Determine the [x, y] coordinate at the center of the cell enclosing the given text.  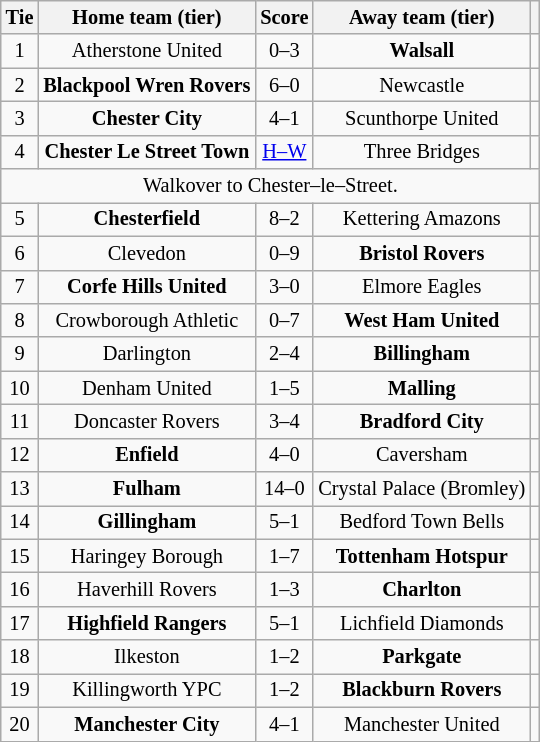
Home team (tier) [146, 17]
Elmore Eagles [422, 287]
Atherstone United [146, 51]
Highfield Rangers [146, 623]
Scunthorpe United [422, 118]
0–7 [284, 320]
16 [20, 589]
12 [20, 455]
Bristol Rovers [422, 253]
1–5 [284, 388]
H–W [284, 152]
Tottenham Hotspur [422, 556]
Crystal Palace (Bromley) [422, 489]
Blackpool Wren Rovers [146, 85]
20 [20, 724]
Haverhill Rovers [146, 589]
West Ham United [422, 320]
Walkover to Chester–le–Street. [270, 186]
3–4 [284, 421]
1–3 [284, 589]
19 [20, 690]
2–4 [284, 354]
6 [20, 253]
1–7 [284, 556]
2 [20, 85]
Darlington [146, 354]
Haringey Borough [146, 556]
14 [20, 522]
Walsall [422, 51]
Manchester United [422, 724]
Ilkeston [146, 657]
0–3 [284, 51]
18 [20, 657]
Clevedon [146, 253]
Caversham [422, 455]
8–2 [284, 219]
Kettering Amazons [422, 219]
Fulham [146, 489]
Manchester City [146, 724]
Billingham [422, 354]
Tie [20, 17]
Bedford Town Bells [422, 522]
Away team (tier) [422, 17]
4 [20, 152]
Chesterfield [146, 219]
9 [20, 354]
10 [20, 388]
1 [20, 51]
5 [20, 219]
8 [20, 320]
Newcastle [422, 85]
Enfield [146, 455]
Malling [422, 388]
3 [20, 118]
Chester City [146, 118]
15 [20, 556]
Doncaster Rovers [146, 421]
Crowborough Athletic [146, 320]
Lichfield Diamonds [422, 623]
Denham United [146, 388]
Score [284, 17]
7 [20, 287]
Parkgate [422, 657]
6–0 [284, 85]
17 [20, 623]
0–9 [284, 253]
Bradford City [422, 421]
Killingworth YPC [146, 690]
Three Bridges [422, 152]
4–0 [284, 455]
Chester Le Street Town [146, 152]
13 [20, 489]
Gillingham [146, 522]
Corfe Hills United [146, 287]
14–0 [284, 489]
Blackburn Rovers [422, 690]
3–0 [284, 287]
11 [20, 421]
Charlton [422, 589]
